Extract the [X, Y] coordinate from the center of the cell holding the provided text.  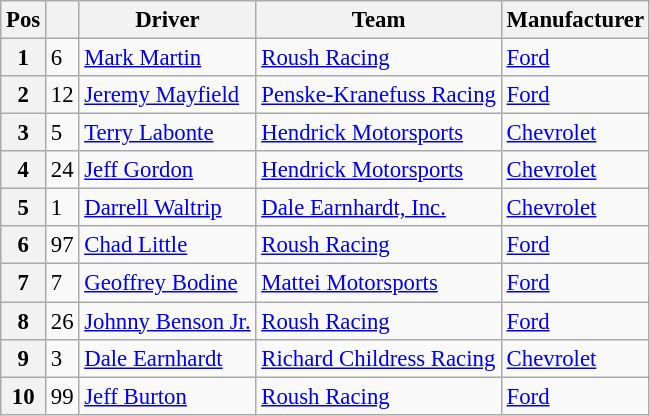
8 [24, 321]
Johnny Benson Jr. [168, 321]
9 [24, 358]
Terry Labonte [168, 133]
Driver [168, 20]
Mattei Motorsports [378, 283]
Penske-Kranefuss Racing [378, 95]
Dale Earnhardt, Inc. [378, 208]
Jeremy Mayfield [168, 95]
Team [378, 20]
24 [62, 170]
Richard Childress Racing [378, 358]
Dale Earnhardt [168, 358]
12 [62, 95]
26 [62, 321]
99 [62, 396]
Jeff Burton [168, 396]
4 [24, 170]
Manufacturer [575, 20]
Jeff Gordon [168, 170]
2 [24, 95]
Geoffrey Bodine [168, 283]
97 [62, 245]
10 [24, 396]
Mark Martin [168, 58]
Chad Little [168, 245]
Darrell Waltrip [168, 208]
Pos [24, 20]
